Capture the cell that displays the provided text and extract its [X, Y] central coordinate. 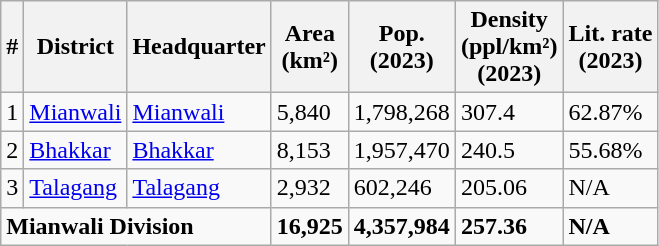
2 [12, 150]
55.68% [610, 150]
5,840 [310, 112]
Lit. rate(2023) [610, 47]
240.5 [509, 150]
# [12, 47]
4,357,984 [402, 226]
1,798,268 [402, 112]
257.36 [509, 226]
205.06 [509, 188]
62.87% [610, 112]
1 [12, 112]
Density(ppl/km²)(2023) [509, 47]
Headquarter [199, 47]
3 [12, 188]
Pop.(2023) [402, 47]
16,925 [310, 226]
307.4 [509, 112]
Area(km²) [310, 47]
8,153 [310, 150]
Mianwali Division [136, 226]
1,957,470 [402, 150]
District [76, 47]
2,932 [310, 188]
602,246 [402, 188]
